Output the [x, y] coordinate of the center of the cell containing the given text.  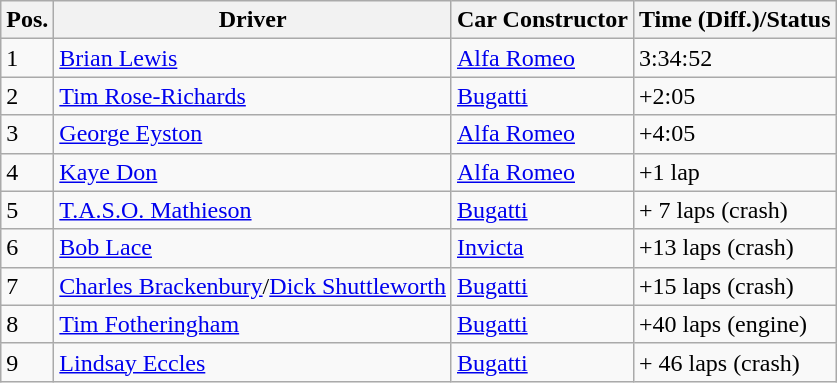
Charles Brackenbury/Dick Shuttleworth [253, 286]
+2:05 [734, 96]
Tim Fotheringham [253, 324]
+13 laps (crash) [734, 248]
2 [28, 96]
Tim Rose-Richards [253, 96]
Lindsay Eccles [253, 362]
+4:05 [734, 134]
6 [28, 248]
7 [28, 286]
+ 46 laps (crash) [734, 362]
3 [28, 134]
3:34:52 [734, 58]
Driver [253, 20]
+15 laps (crash) [734, 286]
9 [28, 362]
Pos. [28, 20]
1 [28, 58]
Car Constructor [542, 20]
+40 laps (engine) [734, 324]
Brian Lewis [253, 58]
4 [28, 172]
Time (Diff.)/Status [734, 20]
Kaye Don [253, 172]
George Eyston [253, 134]
Invicta [542, 248]
5 [28, 210]
T.A.S.O. Mathieson [253, 210]
8 [28, 324]
+1 lap [734, 172]
+ 7 laps (crash) [734, 210]
Bob Lace [253, 248]
